Return [X, Y] of the center of cell containing provided text 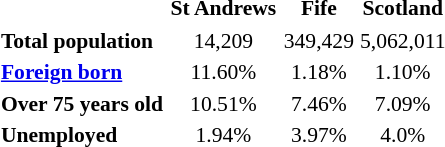
11.60% [224, 72]
7.46% [318, 104]
1.18% [318, 72]
10.51% [224, 104]
349,429 [318, 40]
14,209 [224, 40]
